Detect which cell encompasses the target text, then output its (X, Y) center coordinate. 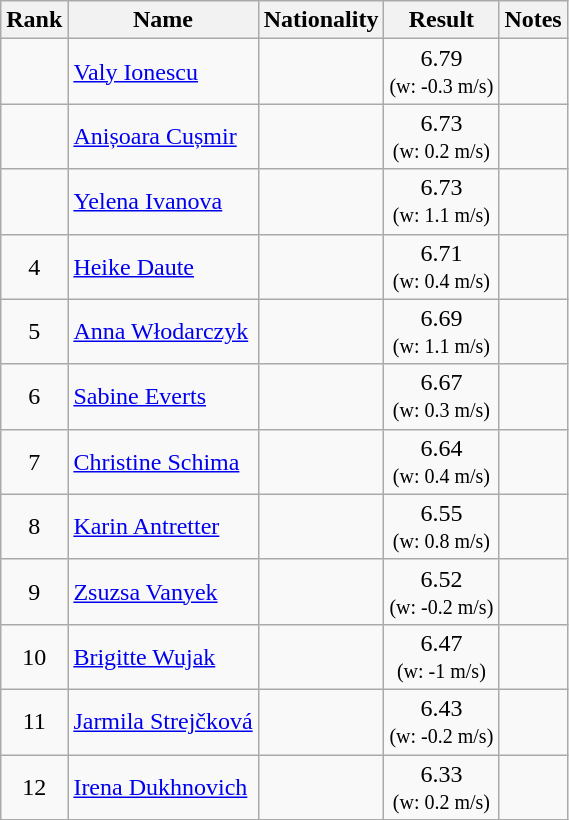
6.47(w: -1 m/s) (442, 656)
Heike Daute (163, 266)
9 (34, 592)
10 (34, 656)
6.69(w: 1.1 m/s) (442, 332)
6.73(w: 0.2 m/s) (442, 136)
7 (34, 462)
6.71(w: 0.4 m/s) (442, 266)
6.55(w: 0.8 m/s) (442, 526)
6.73(w: 1.1 m/s) (442, 202)
6.67(w: 0.3 m/s) (442, 396)
Christine Schima (163, 462)
12 (34, 786)
6.43(w: -0.2 m/s) (442, 722)
Jarmila Strejčková (163, 722)
Yelena Ivanova (163, 202)
Result (442, 20)
Valy Ionescu (163, 72)
4 (34, 266)
6.79(w: -0.3 m/s) (442, 72)
6.52(w: -0.2 m/s) (442, 592)
Name (163, 20)
6 (34, 396)
5 (34, 332)
Brigitte Wujak (163, 656)
Zsuzsa Vanyek (163, 592)
Irena Dukhnovich (163, 786)
Notes (533, 20)
Sabine Everts (163, 396)
Rank (34, 20)
6.33(w: 0.2 m/s) (442, 786)
Karin Antretter (163, 526)
6.64(w: 0.4 m/s) (442, 462)
Anișoara Cușmir (163, 136)
Anna Włodarczyk (163, 332)
11 (34, 722)
Nationality (321, 20)
8 (34, 526)
